Locate the cell with the specified text and output its [X, Y] center coordinate. 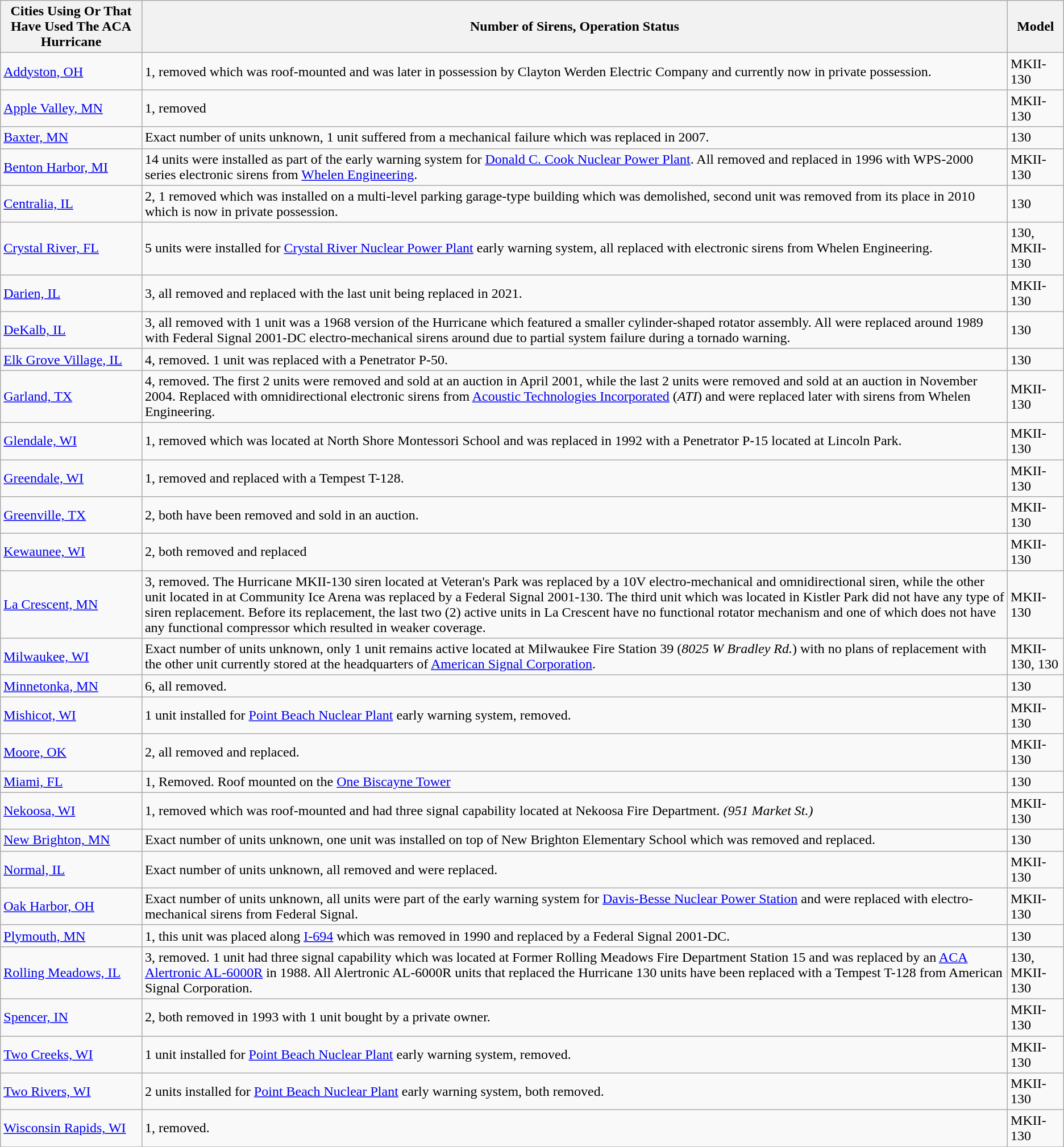
Darien, IL [72, 293]
3, all removed and replaced with the last unit being replaced in 2021. [574, 293]
Rolling Meadows, IL [72, 973]
Exact number of units unknown, one unit was installed on top of New Brighton Elementary School which was removed and replaced. [574, 840]
2, both have been removed and sold in an auction. [574, 515]
Addyston, OH [72, 72]
Apple Valley, MN [72, 108]
Wisconsin Rapids, WI [72, 1129]
2, all removed and replaced. [574, 753]
Two Creeks, WI [72, 1054]
4, removed. 1 unit was replaced with a Penetrator P-50. [574, 359]
Exact number of units unknown, 1 unit suffered from a mechanical failure which was replaced in 2007. [574, 138]
Crystal River, FL [72, 248]
1, removed and replaced with a Tempest T-128. [574, 477]
1, this unit was placed along I-694 which was removed in 1990 and replaced by a Federal Signal 2001-DC. [574, 936]
Plymouth, MN [72, 936]
Centralia, IL [72, 203]
2, both removed in 1993 with 1 unit bought by a private owner. [574, 1017]
Baxter, MN [72, 138]
1, removed which was roof-mounted and was later in possession by Clayton Werden Electric Company and currently now in private possession. [574, 72]
DeKalb, IL [72, 330]
1, removed which was located at North Shore Montessori School and was replaced in 1992 with a Penetrator P-15 located at Lincoln Park. [574, 441]
Model [1036, 27]
New Brighton, MN [72, 840]
Number of Sirens, Operation Status [574, 27]
Milwaukee, WI [72, 657]
Greenville, TX [72, 515]
Two Rivers, WI [72, 1091]
Spencer, IN [72, 1017]
Moore, OK [72, 753]
2, both removed and replaced [574, 552]
1, removed [574, 108]
Normal, IL [72, 870]
1, removed which was roof-mounted and had three signal capability located at Nekoosa Fire Department. (951 Market St.) [574, 811]
Cities Using Or That Have Used The ACA Hurricane [72, 27]
6, all removed. [574, 686]
Exact number of units unknown, all removed and were replaced. [574, 870]
Garland, TX [72, 396]
Glendale, WI [72, 441]
Mishicot, WI [72, 715]
Nekoosa, WI [72, 811]
Kewaunee, WI [72, 552]
Miami, FL [72, 782]
Greendale, WI [72, 477]
Minnetonka, MN [72, 686]
Elk Grove Village, IL [72, 359]
MKII-130, 130 [1036, 657]
Benton Harbor, MI [72, 167]
1, removed. [574, 1129]
5 units were installed for Crystal River Nuclear Power Plant early warning system, all replaced with electronic sirens from Whelen Engineering. [574, 248]
Oak Harbor, OH [72, 906]
La Crescent, MN [72, 605]
2 units installed for Point Beach Nuclear Plant early warning system, both removed. [574, 1091]
1, Removed. Roof mounted on the One Biscayne Tower [574, 782]
